Provide the (x, y) coordinate of the cell's center where the given text is located.  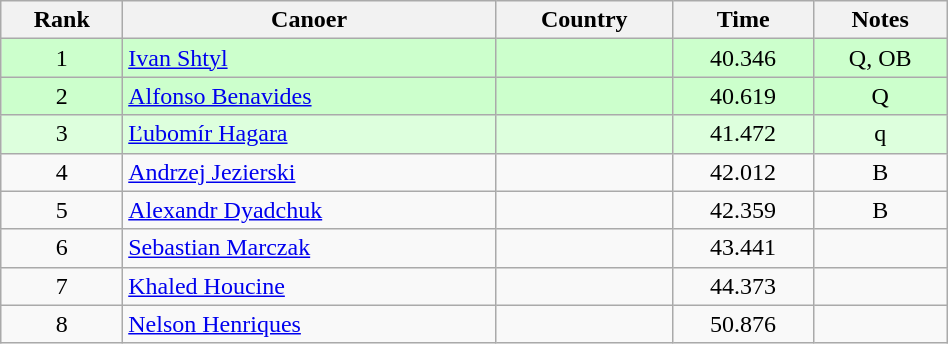
43.441 (743, 248)
Rank (62, 20)
50.876 (743, 324)
Ľubomír Hagara (310, 134)
41.472 (743, 134)
q (880, 134)
3 (62, 134)
42.359 (743, 210)
Alfonso Benavides (310, 96)
1 (62, 58)
5 (62, 210)
42.012 (743, 172)
7 (62, 286)
Q (880, 96)
8 (62, 324)
Canoer (310, 20)
2 (62, 96)
Alexandr Dyadchuk (310, 210)
Country (584, 20)
Q, OB (880, 58)
44.373 (743, 286)
Khaled Houcine (310, 286)
Time (743, 20)
Ivan Shtyl (310, 58)
Andrzej Jezierski (310, 172)
Notes (880, 20)
6 (62, 248)
40.619 (743, 96)
40.346 (743, 58)
Sebastian Marczak (310, 248)
Nelson Henriques (310, 324)
4 (62, 172)
